Pinpoint the cell where the given text exists, returning its (x, y) midpoint coordinate. 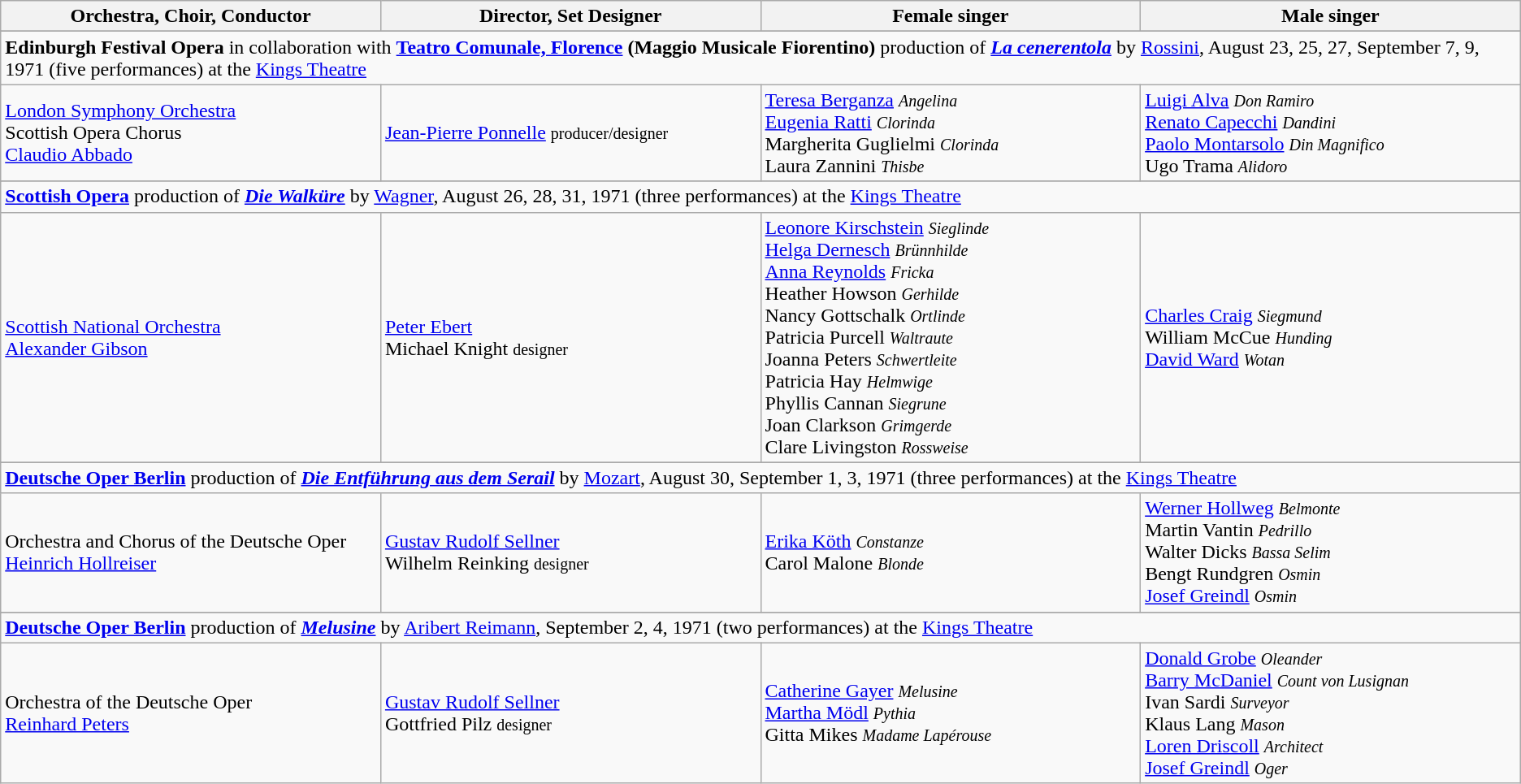
Donald Grobe OleanderBarry McDaniel Count von LusignanIvan Sardi SurveyorKlaus Lang MasonLoren Driscoll ArchitectJosef Greindl Oger (1331, 713)
Scottish Opera production of Die Walküre by Wagner, August 26, 28, 31, 1971 (three performances) at the Kings Theatre (760, 197)
Orchestra, Choir, Conductor (191, 16)
Deutsche Oper Berlin production of Die Entführung aus dem Serail by Mozart, August 30, September 1, 3, 1971 (three performances) at the Kings Theatre (760, 478)
Scottish National OrchestraAlexander Gibson (191, 337)
Teresa Berganza AngelinaEugenia Ratti ClorindaMargherita Guglielmi ClorindaLaura Zannini Thisbe (951, 133)
Peter EbertMichael Knight designer (570, 337)
Orchestra and Chorus of the Deutsche OperHeinrich Hollreiser (191, 552)
Luigi Alva Don RamiroRenato Capecchi DandiniPaolo Montarsolo Din MagnificoUgo Trama Alidoro (1331, 133)
Charles Craig SiegmundWilliam McCue HundingDavid Ward Wotan (1331, 337)
London Symphony OrchestraScottish Opera ChorusClaudio Abbado (191, 133)
Gustav Rudolf SellnerGottfried Pilz designer (570, 713)
Erika Köth ConstanzeCarol Malone Blonde (951, 552)
Werner Hollweg BelmonteMartin Vantin PedrilloWalter Dicks Bassa SelimBengt Rundgren OsminJosef Greindl Osmin (1331, 552)
Gustav Rudolf SellnerWilhelm Reinking designer (570, 552)
Deutsche Oper Berlin production of Melusine by Aribert Reimann, September 2, 4, 1971 (two performances) at the Kings Theatre (760, 627)
Jean-Pierre Ponnelle producer/designer (570, 133)
Orchestra of the Deutsche OperReinhard Peters (191, 713)
Male singer (1331, 16)
Female singer (951, 16)
Catherine Gayer MelusineMartha Mödl PythiaGitta Mikes Madame Lapérouse (951, 713)
Director, Set Designer (570, 16)
